Find where the given text appears and provide that cell's center as [x, y] coordinate. 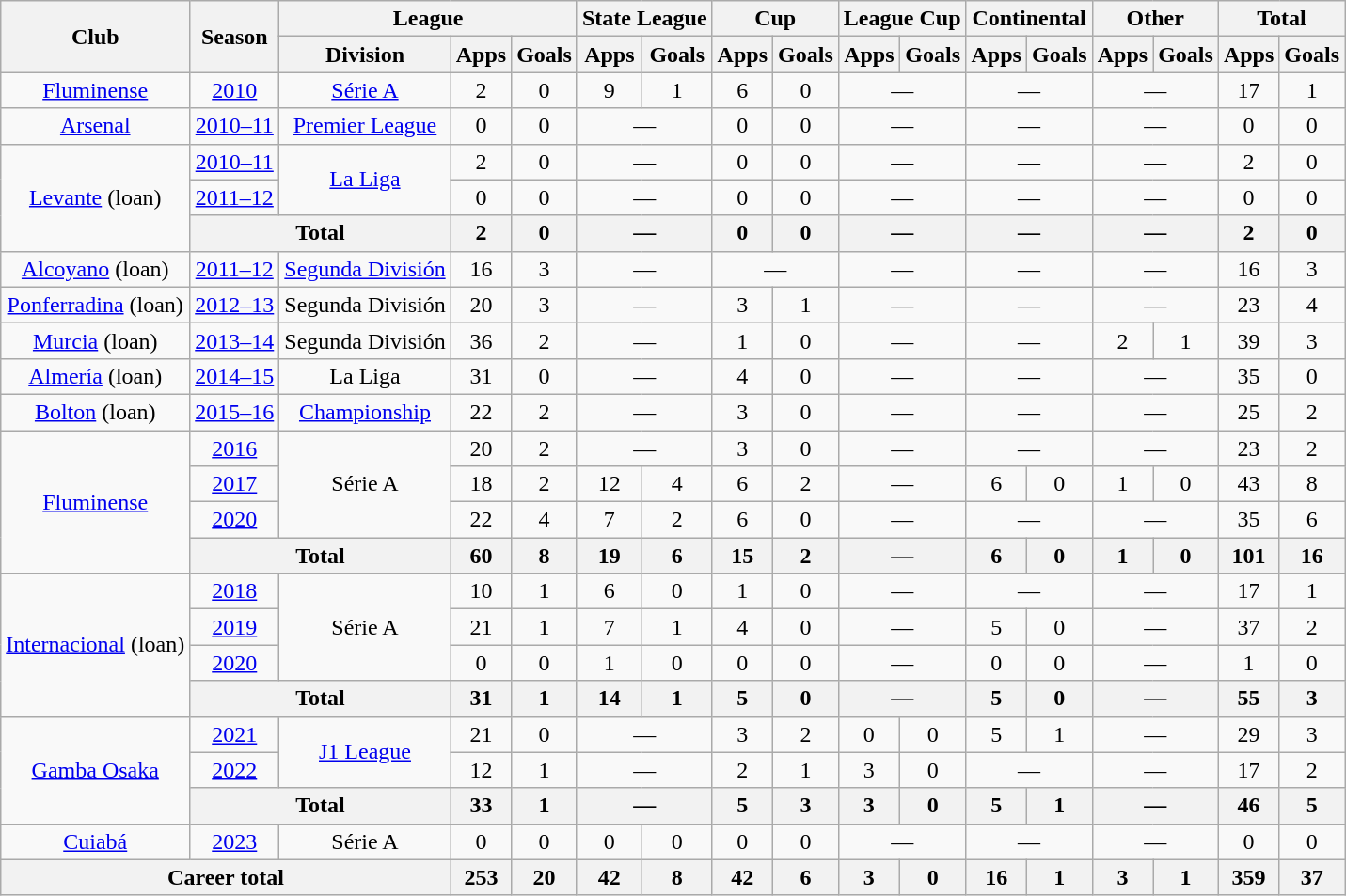
Championship [365, 412]
2014–15 [235, 376]
Levante (loan) [96, 197]
Bolton (loan) [96, 412]
55 [1248, 699]
14 [610, 699]
9 [610, 90]
39 [1248, 340]
101 [1248, 556]
Other [1155, 19]
League [429, 19]
29 [1248, 734]
2016 [235, 448]
2022 [235, 770]
Ponferradina (loan) [96, 305]
2018 [235, 591]
Continental [1029, 19]
2023 [235, 841]
18 [481, 484]
Murcia (loan) [96, 340]
J1 League [365, 752]
League Cup [902, 19]
253 [481, 877]
43 [1248, 484]
Division [365, 55]
Alcoyano (loan) [96, 269]
25 [1248, 412]
10 [481, 591]
Cuiabá [96, 841]
2021 [235, 734]
Internacional (loan) [96, 645]
Premier League [365, 126]
Cup [775, 19]
2013–14 [235, 340]
State League [644, 19]
Season [235, 37]
Club [96, 37]
2010 [235, 90]
60 [481, 556]
359 [1248, 877]
Career total [226, 877]
2012–13 [235, 305]
Gamba Osaka [96, 770]
Arsenal [96, 126]
46 [1248, 806]
33 [481, 806]
2019 [235, 627]
15 [742, 556]
2017 [235, 484]
36 [481, 340]
19 [610, 556]
Almería (loan) [96, 376]
2015–16 [235, 412]
